Capture the cell that displays the provided text and extract its [x, y] central coordinate. 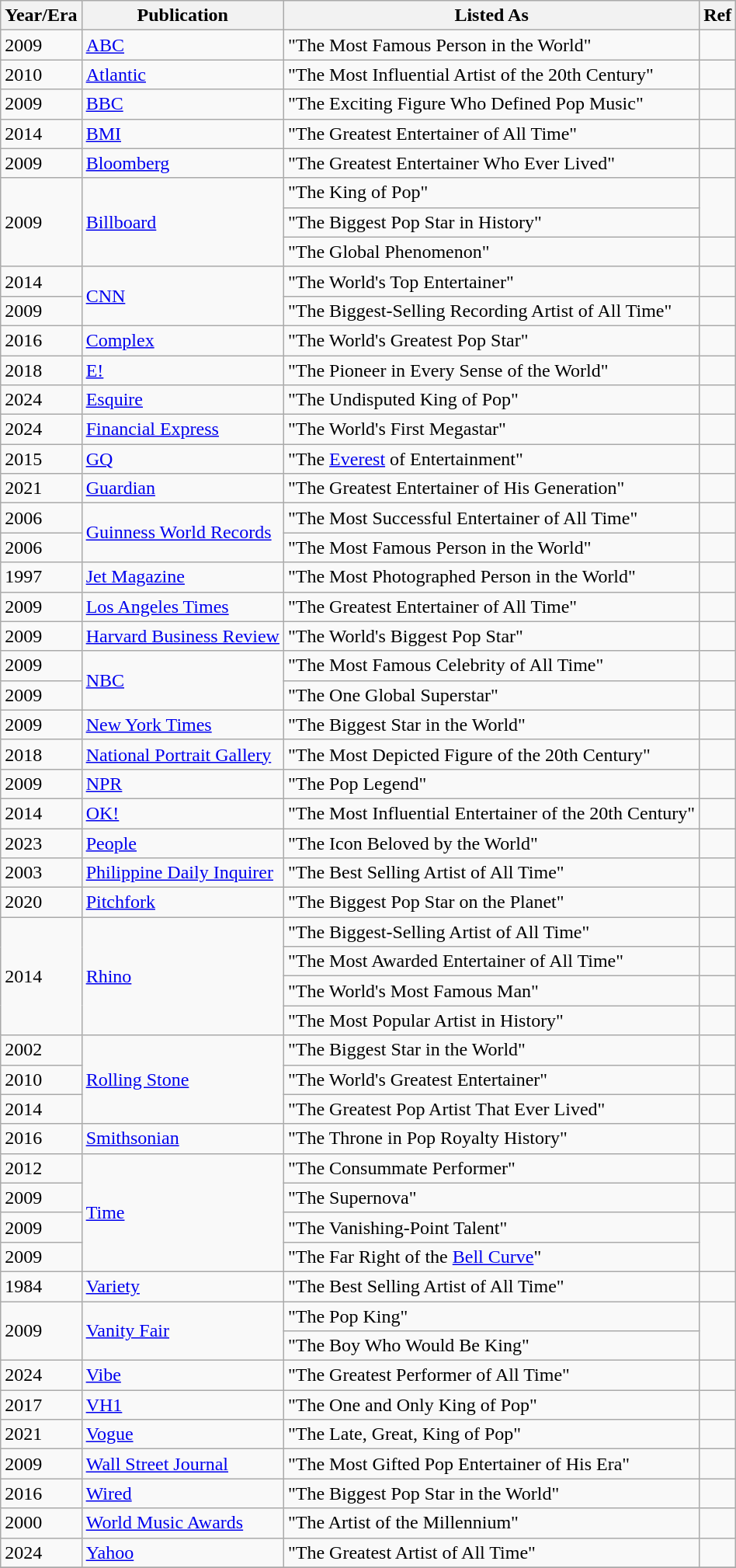
2012 [41, 1168]
Harvard Business Review [182, 636]
Variety [182, 1286]
"The Most Famous Celebrity of All Time" [491, 666]
NPR [182, 784]
Complex [182, 340]
"The Throne in Pop Royalty History" [491, 1139]
"The Greatest Performer of All Time" [491, 1375]
CNN [182, 296]
Billboard [182, 222]
Financial Express [182, 429]
"The Supernova" [491, 1198]
"The World's Greatest Pop Star" [491, 340]
Los Angeles Times [182, 607]
"The Boy Who Would Be King" [491, 1346]
"The Late, Great, King of Pop" [491, 1434]
"The World's Most Famous Man" [491, 991]
"The Most Influential Entertainer of the 20th Century" [491, 813]
"The Pop King" [491, 1316]
Wall Street Journal [182, 1464]
1997 [41, 577]
"The Most Depicted Figure of the 20th Century" [491, 754]
"The Far Right of the Bell Curve" [491, 1257]
1984 [41, 1286]
"The Pop Legend" [491, 784]
OK! [182, 813]
People [182, 843]
"The King of Pop" [491, 193]
Rhino [182, 976]
"The Biggest Pop Star in the World" [491, 1493]
"The Most Successful Entertainer of All Time" [491, 518]
"The Global Phenomenon" [491, 252]
VH1 [182, 1405]
Ref [717, 16]
Vanity Fair [182, 1331]
GQ [182, 459]
Guinness World Records [182, 533]
"The Consummate Performer" [491, 1168]
Jet Magazine [182, 577]
"The Icon Beloved by the World" [491, 843]
"The Biggest Pop Star in History" [491, 222]
Vogue [182, 1434]
2017 [41, 1405]
Bloomberg [182, 163]
Publication [182, 16]
BBC [182, 104]
Guardian [182, 488]
"The World's First Megastar" [491, 429]
"The Most Photographed Person in the World" [491, 577]
"The One Global Superstar" [491, 695]
"The Undisputed King of Pop" [491, 400]
World Music Awards [182, 1523]
"The Most Gifted Pop Entertainer of His Era" [491, 1464]
"The Greatest Entertainer of His Generation" [491, 488]
Rolling Stone [182, 1080]
"The Artist of the Millennium" [491, 1523]
"The Most Awarded Entertainer of All Time" [491, 961]
Philippine Daily Inquirer [182, 873]
Atlantic [182, 75]
2000 [41, 1523]
E! [182, 370]
Time [182, 1212]
"The World's Greatest Entertainer" [491, 1080]
2023 [41, 843]
"The Vanishing-Point Talent" [491, 1227]
"The Everest of Entertainment" [491, 459]
"The Biggest-Selling Artist of All Time" [491, 932]
"The Greatest Artist of All Time" [491, 1552]
BMI [182, 134]
NBC [182, 680]
2020 [41, 902]
2003 [41, 873]
"The Greatest Pop Artist That Ever Lived" [491, 1109]
Pitchfork [182, 902]
"The World's Biggest Pop Star" [491, 636]
Wired [182, 1493]
"The Most Influential Artist of the 20th Century" [491, 75]
Year/Era [41, 16]
New York Times [182, 725]
"The One and Only King of Pop" [491, 1405]
"The Biggest Pop Star on the Planet" [491, 902]
Smithsonian [182, 1139]
"The World's Top Entertainer" [491, 281]
"The Most Popular Artist in History" [491, 1020]
2002 [41, 1050]
"The Biggest-Selling Recording Artist of All Time" [491, 311]
"The Pioneer in Every Sense of the World" [491, 370]
Vibe [182, 1375]
Listed As [491, 16]
Yahoo [182, 1552]
ABC [182, 45]
2015 [41, 459]
"The Exciting Figure Who Defined Pop Music" [491, 104]
National Portrait Gallery [182, 754]
"The Greatest Entertainer Who Ever Lived" [491, 163]
Esquire [182, 400]
